Extract the [X, Y] coordinate from the center of the cell holding the provided text.  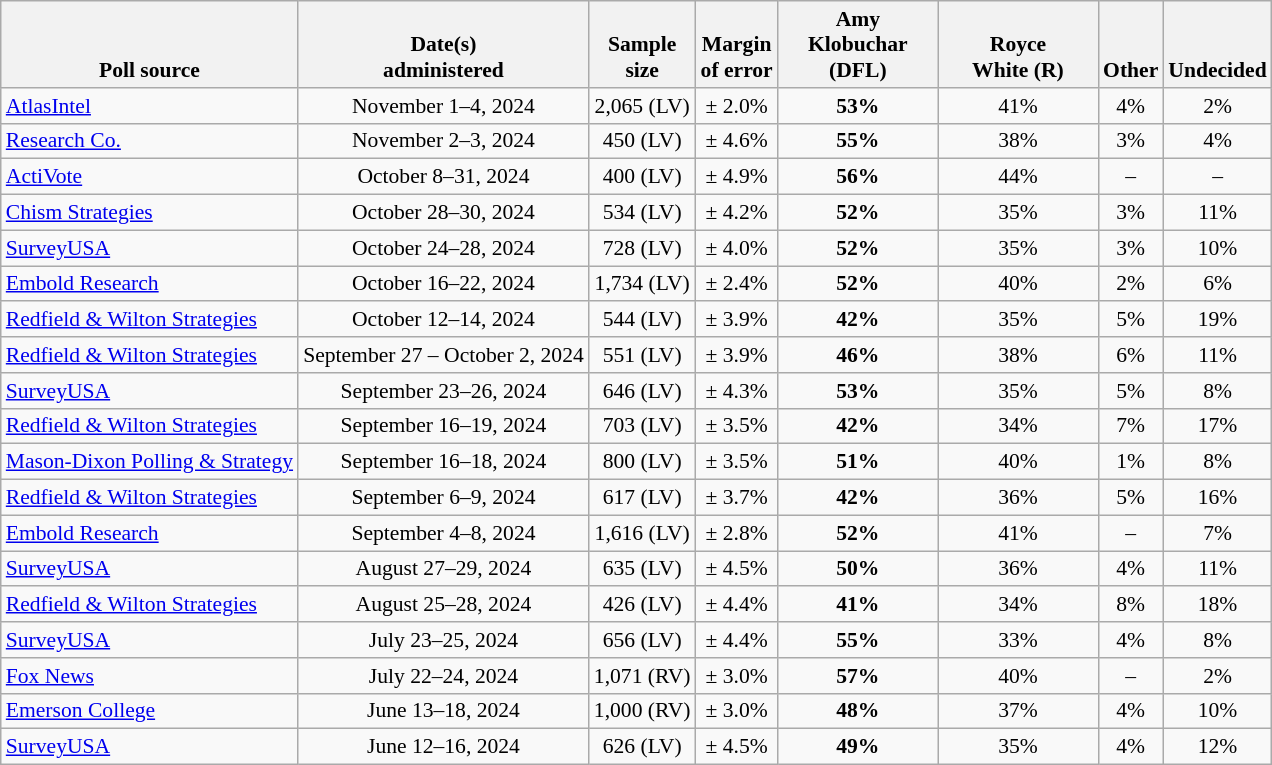
16% [1217, 498]
September 6–9, 2024 [444, 498]
44% [1018, 177]
12% [1217, 747]
October 12–14, 2024 [444, 320]
57% [858, 676]
± 4.3% [737, 391]
534 (LV) [642, 213]
Other [1130, 44]
617 (LV) [642, 498]
± 4.0% [737, 248]
October 24–28, 2024 [444, 248]
703 (LV) [642, 426]
June 13–18, 2024 [444, 711]
September 16–19, 2024 [444, 426]
September 27 – October 2, 2024 [444, 355]
± 2.0% [737, 106]
656 (LV) [642, 640]
Marginof error [737, 44]
19% [1217, 320]
17% [1217, 426]
426 (LV) [642, 605]
48% [858, 711]
450 (LV) [642, 141]
September 23–26, 2024 [444, 391]
646 (LV) [642, 391]
800 (LV) [642, 462]
October 28–30, 2024 [444, 213]
± 2.8% [737, 533]
400 (LV) [642, 177]
728 (LV) [642, 248]
50% [858, 569]
37% [1018, 711]
October 16–22, 2024 [444, 284]
± 4.6% [737, 141]
Fox News [150, 676]
November 1–4, 2024 [444, 106]
± 3.7% [737, 498]
1,071 (RV) [642, 676]
Mason-Dixon Polling & Strategy [150, 462]
± 2.4% [737, 284]
18% [1217, 605]
July 22–24, 2024 [444, 676]
1,734 (LV) [642, 284]
Undecided [1217, 44]
Chism Strategies [150, 213]
56% [858, 177]
September 4–8, 2024 [444, 533]
33% [1018, 640]
± 4.9% [737, 177]
551 (LV) [642, 355]
46% [858, 355]
Research Co. [150, 141]
ActiVote [150, 177]
544 (LV) [642, 320]
Samplesize [642, 44]
November 2–3, 2024 [444, 141]
Emerson College [150, 711]
1,616 (LV) [642, 533]
RoyceWhite (R) [1018, 44]
1,000 (RV) [642, 711]
August 27–29, 2024 [444, 569]
626 (LV) [642, 747]
AmyKlobuchar (DFL) [858, 44]
635 (LV) [642, 569]
Date(s)administered [444, 44]
1% [1130, 462]
August 25–28, 2024 [444, 605]
AtlasIntel [150, 106]
October 8–31, 2024 [444, 177]
July 23–25, 2024 [444, 640]
49% [858, 747]
51% [858, 462]
September 16–18, 2024 [444, 462]
± 4.2% [737, 213]
2,065 (LV) [642, 106]
June 12–16, 2024 [444, 747]
Poll source [150, 44]
